Find where the given text appears and provide that cell's center as (X, Y) coordinate. 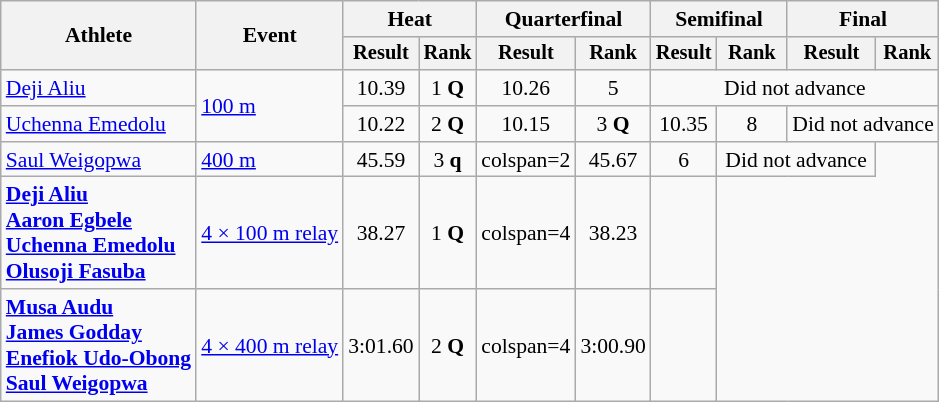
Deji AliuAaron EgbeleUchenna EmedoluOlusoji Fasuba (98, 233)
6 (684, 160)
4 × 400 m relay (270, 345)
45.67 (612, 160)
Final (863, 19)
Semifinal (719, 19)
Event (270, 36)
400 m (270, 160)
3:00.90 (612, 345)
38.23 (612, 233)
Quarterfinal (564, 19)
10.26 (526, 88)
45.59 (380, 160)
5 (612, 88)
10.15 (526, 124)
Heat (410, 19)
3 q (448, 160)
Uchenna Emedolu (98, 124)
100 m (270, 106)
Deji Aliu (98, 88)
Athlete (98, 36)
10.22 (380, 124)
Saul Weigopwa (98, 160)
Musa AuduJames GoddayEnefiok Udo-ObongSaul Weigopwa (98, 345)
10.39 (380, 88)
38.27 (380, 233)
colspan=2 (526, 160)
10.35 (684, 124)
4 × 100 m relay (270, 233)
3 Q (612, 124)
8 (752, 124)
3:01.60 (380, 345)
